Output the (X, Y) coordinate of the center of the cell containing the given text.  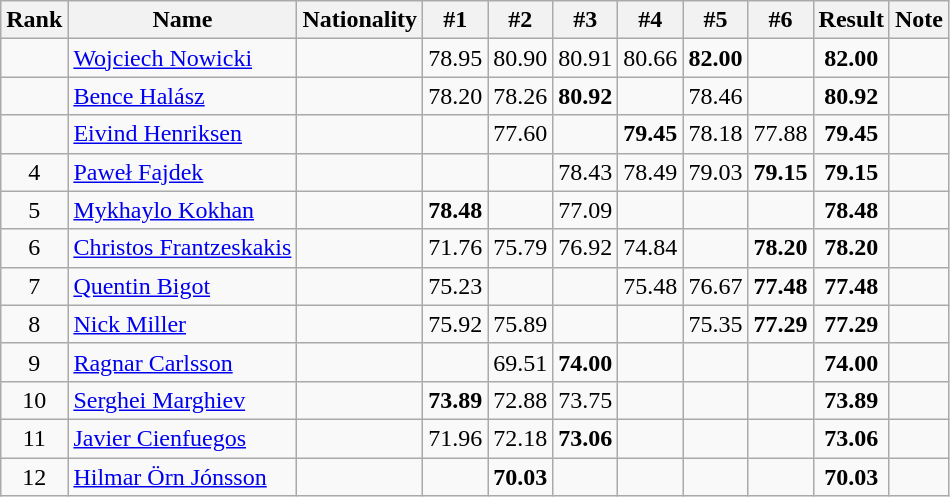
Quentin Bigot (182, 286)
Rank (34, 20)
76.67 (716, 286)
12 (34, 477)
Wojciech Nowicki (182, 58)
74.84 (650, 248)
75.48 (650, 286)
#6 (780, 20)
75.35 (716, 324)
77.88 (780, 134)
77.60 (520, 134)
Eivind Henriksen (182, 134)
11 (34, 438)
80.90 (520, 58)
Christos Frantzeskakis (182, 248)
78.43 (586, 172)
76.92 (586, 248)
78.46 (716, 96)
Paweł Fajdek (182, 172)
75.89 (520, 324)
Bence Halász (182, 96)
Javier Cienfuegos (182, 438)
Note (918, 20)
72.88 (520, 400)
80.66 (650, 58)
69.51 (520, 362)
75.92 (456, 324)
9 (34, 362)
Serghei Marghiev (182, 400)
78.26 (520, 96)
73.75 (586, 400)
78.18 (716, 134)
#3 (586, 20)
Ragnar Carlsson (182, 362)
75.23 (456, 286)
71.76 (456, 248)
80.91 (586, 58)
#2 (520, 20)
Mykhaylo Kokhan (182, 210)
8 (34, 324)
10 (34, 400)
Result (851, 20)
7 (34, 286)
75.79 (520, 248)
Hilmar Örn Jónsson (182, 477)
Nick Miller (182, 324)
72.18 (520, 438)
4 (34, 172)
5 (34, 210)
#4 (650, 20)
78.95 (456, 58)
77.09 (586, 210)
78.49 (650, 172)
Name (182, 20)
6 (34, 248)
79.03 (716, 172)
#5 (716, 20)
71.96 (456, 438)
Nationality (360, 20)
#1 (456, 20)
